Return [x, y] of the center of cell containing provided text 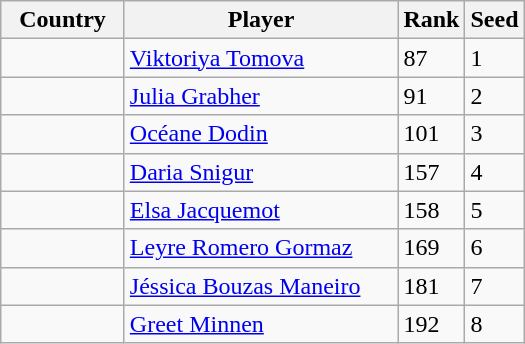
91 [432, 96]
8 [494, 324]
2 [494, 96]
Player [261, 20]
87 [432, 58]
Viktoriya Tomova [261, 58]
1 [494, 58]
Greet Minnen [261, 324]
Daria Snigur [261, 172]
6 [494, 248]
3 [494, 134]
Seed [494, 20]
Country [63, 20]
158 [432, 210]
7 [494, 286]
4 [494, 172]
Rank [432, 20]
192 [432, 324]
101 [432, 134]
Océane Dodin [261, 134]
Julia Grabher [261, 96]
Leyre Romero Gormaz [261, 248]
Jéssica Bouzas Maneiro [261, 286]
5 [494, 210]
Elsa Jacquemot [261, 210]
157 [432, 172]
181 [432, 286]
169 [432, 248]
